Pinpoint the cell where the given text exists, returning its [X, Y] midpoint coordinate. 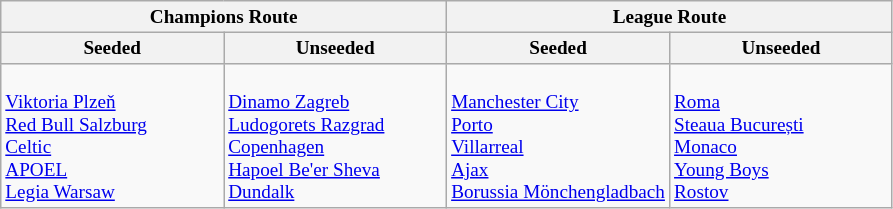
Roma Steaua București Monaco Young Boys Rostov [780, 136]
Viktoria Plzeň Red Bull Salzburg Celtic APOEL Legia Warsaw [112, 136]
League Route [670, 17]
Manchester City Porto Villarreal Ajax Borussia Mönchengladbach [558, 136]
Champions Route [224, 17]
Dinamo Zagreb Ludogorets Razgrad Copenhagen Hapoel Be'er Sheva Dundalk [336, 136]
